From the cell containing the given text, extract its center point as (X, Y) coordinate. 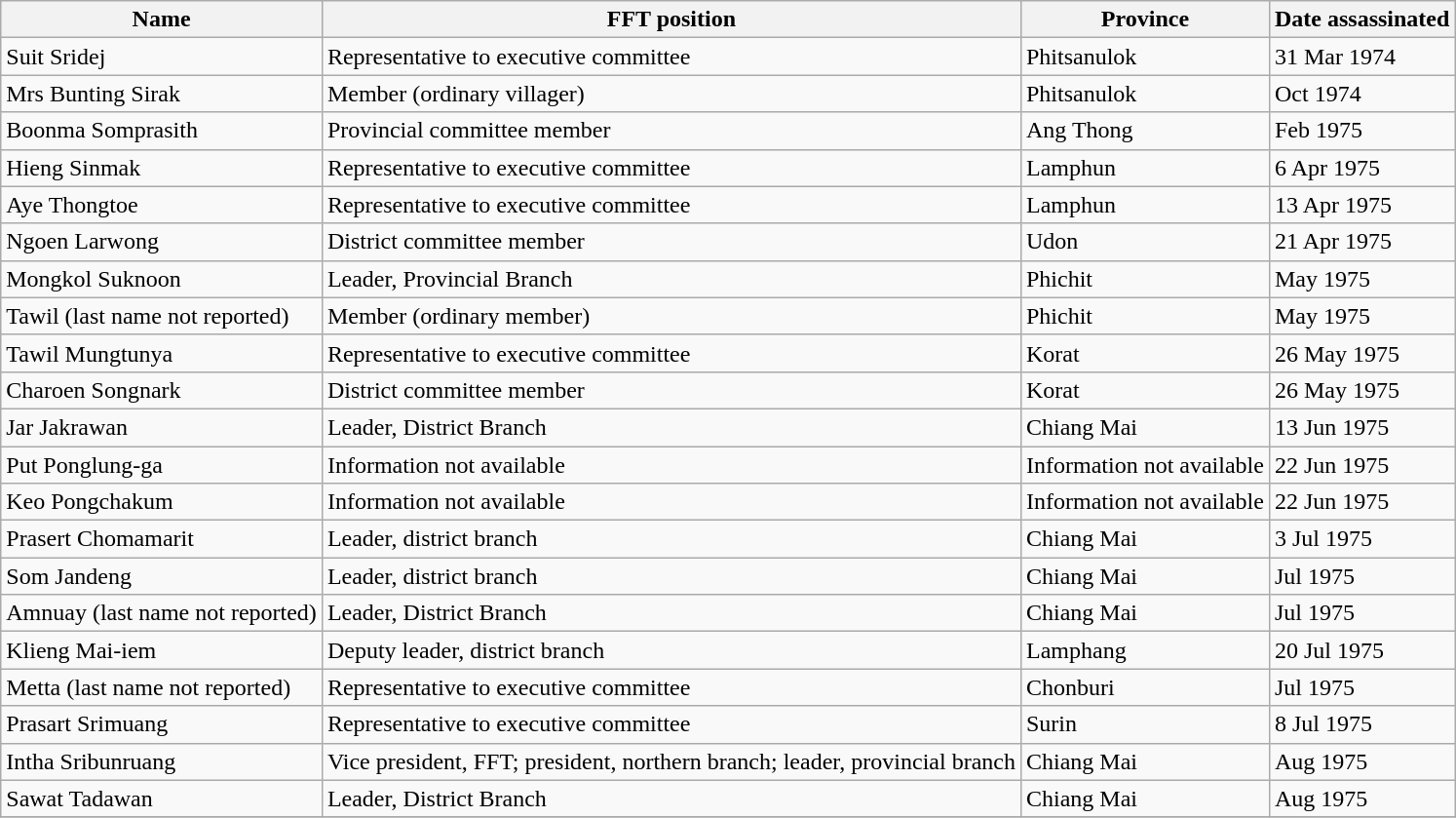
Mrs Bunting Sirak (162, 94)
Tawil Mungtunya (162, 353)
6 Apr 1975 (1361, 168)
Mongkol Suknoon (162, 279)
Feb 1975 (1361, 131)
Ang Thong (1144, 131)
13 Apr 1975 (1361, 205)
Surin (1144, 724)
Member (ordinary member) (671, 316)
Province (1144, 19)
Charoen Songnark (162, 390)
Member (ordinary villager) (671, 94)
Amnuay (last name not reported) (162, 613)
Prasart Srimuang (162, 724)
Metta (last name not reported) (162, 687)
Prasert Chomamarit (162, 539)
Name (162, 19)
31 Mar 1974 (1361, 57)
20 Jul 1975 (1361, 650)
Hieng Sinmak (162, 168)
Provincial committee member (671, 131)
8 Jul 1975 (1361, 724)
Klieng Mai-iem (162, 650)
Date assassinated (1361, 19)
Udon (1144, 242)
Oct 1974 (1361, 94)
Chonburi (1144, 687)
Ngoen Larwong (162, 242)
3 Jul 1975 (1361, 539)
Vice president, FFT; president, northern branch; leader, provincial branch (671, 761)
Suit Sridej (162, 57)
Leader, Provincial Branch (671, 279)
Boonma Somprasith (162, 131)
Lamphang (1144, 650)
13 Jun 1975 (1361, 427)
Aye Thongtoe (162, 205)
Put Ponglung-ga (162, 465)
Tawil (last name not reported) (162, 316)
Som Jandeng (162, 576)
Sawat Tadawan (162, 799)
Jar Jakrawan (162, 427)
21 Apr 1975 (1361, 242)
Intha Sribunruang (162, 761)
FFT position (671, 19)
Deputy leader, district branch (671, 650)
Keo Pongchakum (162, 502)
